Return the [x, y] coordinate for the center point of the cell that contains the specified text.  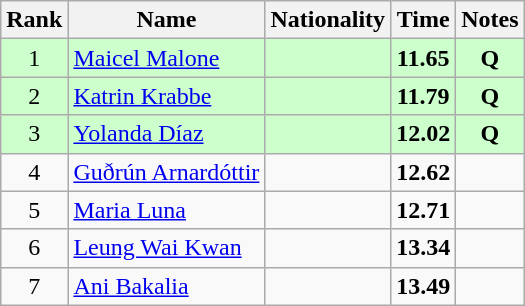
Guðrún Arnardóttir [166, 172]
Katrin Krabbe [166, 96]
12.02 [424, 134]
4 [34, 172]
Leung Wai Kwan [166, 248]
5 [34, 210]
Name [166, 20]
6 [34, 248]
1 [34, 58]
Rank [34, 20]
7 [34, 286]
Notes [490, 20]
Yolanda Díaz [166, 134]
Maicel Malone [166, 58]
Time [424, 20]
2 [34, 96]
11.65 [424, 58]
12.71 [424, 210]
13.49 [424, 286]
13.34 [424, 248]
12.62 [424, 172]
3 [34, 134]
Maria Luna [166, 210]
11.79 [424, 96]
Ani Bakalia [166, 286]
Nationality [328, 20]
